Output the (X, Y) coordinate of the center of the cell containing the given text.  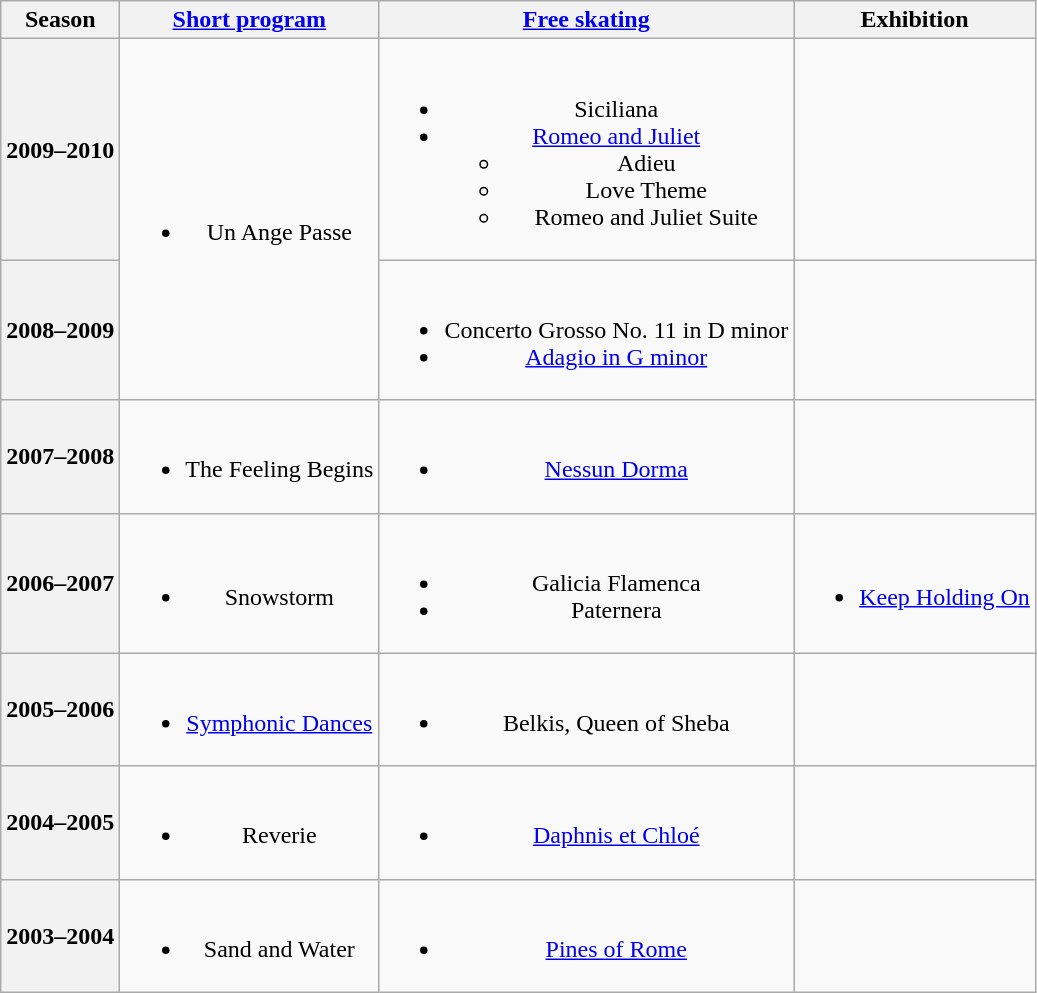
Exhibition (915, 20)
2005–2006 (60, 710)
2004–2005 (60, 822)
Nessun Dorma (586, 456)
Sand and Water (250, 936)
Un Ange Passe (250, 220)
2003–2004 (60, 936)
Daphnis et Chloé (586, 822)
Symphonic Dances (250, 710)
Free skating (586, 20)
Galicia FlamencaPaternera (586, 583)
Keep Holding On (915, 583)
Short program (250, 20)
Concerto Grosso No. 11 in D minor Adagio in G minor (586, 330)
Snowstorm (250, 583)
The Feeling Begins (250, 456)
2009–2010 (60, 150)
Reverie (250, 822)
Pines of Rome (586, 936)
Season (60, 20)
2006–2007 (60, 583)
2008–2009 (60, 330)
Belkis, Queen of Sheba (586, 710)
2007–2008 (60, 456)
Siciliana Romeo and Juliet AdieuLove ThemeRomeo and Juliet Suite (586, 150)
